Scan for the cell matching the given text and deliver its (X, Y) coordinate at center. 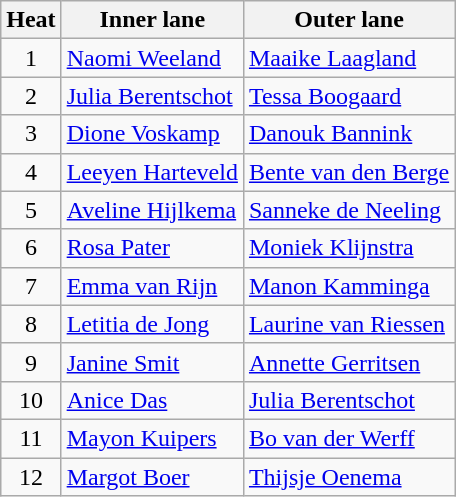
6 (31, 248)
7 (31, 286)
Dione Voskamp (152, 134)
Mayon Kuipers (152, 438)
Annette Gerritsen (348, 362)
3 (31, 134)
Danouk Bannink (348, 134)
Outer lane (348, 20)
Heat (31, 20)
Margot Boer (152, 477)
Anice Das (152, 400)
8 (31, 324)
10 (31, 400)
5 (31, 210)
Bo van der Werff (348, 438)
Laurine van Riessen (348, 324)
Inner lane (152, 20)
Aveline Hijlkema (152, 210)
4 (31, 172)
2 (31, 96)
9 (31, 362)
Moniek Klijnstra (348, 248)
Janine Smit (152, 362)
Bente van den Berge (348, 172)
1 (31, 58)
Manon Kamminga (348, 286)
Tessa Boogaard (348, 96)
Sanneke de Neeling (348, 210)
12 (31, 477)
Letitia de Jong (152, 324)
Emma van Rijn (152, 286)
Thijsje Oenema (348, 477)
Leeyen Harteveld (152, 172)
Rosa Pater (152, 248)
11 (31, 438)
Naomi Weeland (152, 58)
Maaike Laagland (348, 58)
